Determine the [x, y] coordinate at the center of the cell enclosing the given text.  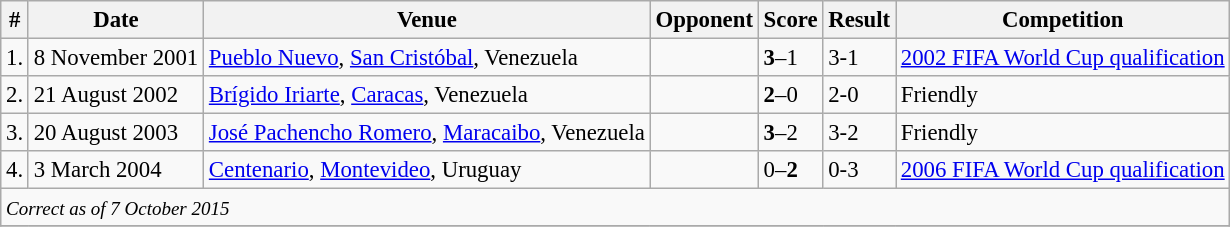
Venue [428, 20]
Score [790, 20]
3–2 [790, 133]
2–0 [790, 95]
1. [15, 58]
Date [116, 20]
Result [860, 20]
Brígido Iriarte, Caracas, Venezuela [428, 95]
Pueblo Nuevo, San Cristóbal, Venezuela [428, 58]
Centenario, Montevideo, Uruguay [428, 170]
3-1 [860, 58]
3. [15, 133]
Competition [1063, 20]
20 August 2003 [116, 133]
2006 FIFA World Cup qualification [1063, 170]
2002 FIFA World Cup qualification [1063, 58]
8 November 2001 [116, 58]
# [15, 20]
3–1 [790, 58]
3 March 2004 [116, 170]
4. [15, 170]
Correct as of 7 October 2015 [616, 208]
2. [15, 95]
Opponent [704, 20]
21 August 2002 [116, 95]
José Pachencho Romero, Maracaibo, Venezuela [428, 133]
3-2 [860, 133]
0-3 [860, 170]
2-0 [860, 95]
0–2 [790, 170]
